Detect which cell encompasses the target text, then output its (x, y) center coordinate. 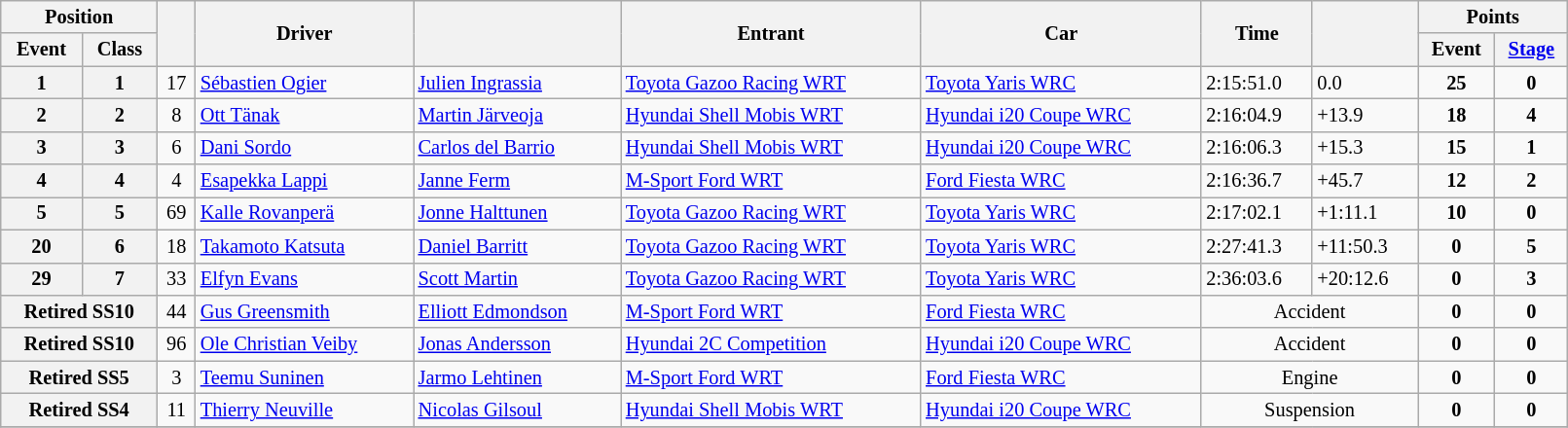
Hyundai 2C Competition (771, 344)
33 (177, 279)
Driver (305, 33)
Points (1493, 17)
15 (1456, 148)
44 (177, 311)
Elfyn Evans (305, 279)
Dani Sordo (305, 148)
+15.3 (1365, 148)
+11:50.3 (1365, 246)
29 (42, 279)
Esapekka Lappi (305, 181)
Car (1061, 33)
Ole Christian Veiby (305, 344)
2:16:06.3 (1257, 148)
Jarmo Lehtinen (518, 377)
11 (177, 410)
Position (80, 17)
+1:11.1 (1365, 213)
Martin Järveoja (518, 115)
Class (119, 50)
2:16:36.7 (1257, 181)
Retired SS5 (80, 377)
2:16:04.9 (1257, 115)
Thierry Neuville (305, 410)
Carlos del Barrio (518, 148)
Jonne Halttunen (518, 213)
2:15:51.0 (1257, 83)
17 (177, 83)
+45.7 (1365, 181)
2:36:03.6 (1257, 279)
0.0 (1365, 83)
25 (1456, 83)
2:17:02.1 (1257, 213)
10 (1456, 213)
Julien Ingrassia (518, 83)
Engine (1309, 377)
2:27:41.3 (1257, 246)
Teemu Suninen (305, 377)
Ott Tänak (305, 115)
Suspension (1309, 410)
Kalle Rovanperä (305, 213)
8 (177, 115)
Sébastien Ogier (305, 83)
69 (177, 213)
Nicolas Gilsoul (518, 410)
Scott Martin (518, 279)
Retired SS4 (80, 410)
Jonas Andersson (518, 344)
+20:12.6 (1365, 279)
12 (1456, 181)
Entrant (771, 33)
Time (1257, 33)
96 (177, 344)
Takamoto Katsuta (305, 246)
Elliott Edmondson (518, 311)
Gus Greensmith (305, 311)
7 (119, 279)
Stage (1532, 50)
20 (42, 246)
+13.9 (1365, 115)
Janne Ferm (518, 181)
Daniel Barritt (518, 246)
